Pinpoint the cell where the given text exists, returning its (X, Y) midpoint coordinate. 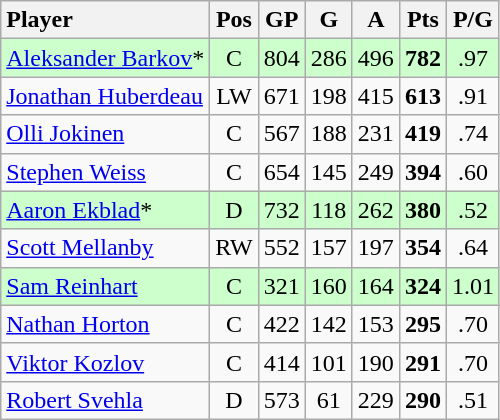
190 (376, 362)
324 (422, 286)
P/G (472, 20)
262 (376, 210)
G (328, 20)
A (376, 20)
Pts (422, 20)
290 (422, 400)
.74 (472, 134)
.52 (472, 210)
.51 (472, 400)
Pos (234, 20)
Viktor Kozlov (106, 362)
394 (422, 172)
291 (422, 362)
321 (282, 286)
118 (328, 210)
414 (282, 362)
.97 (472, 58)
LW (234, 96)
1.01 (472, 286)
Stephen Weiss (106, 172)
198 (328, 96)
164 (376, 286)
197 (376, 248)
782 (422, 58)
671 (282, 96)
Sam Reinhart (106, 286)
415 (376, 96)
61 (328, 400)
231 (376, 134)
142 (328, 324)
573 (282, 400)
496 (376, 58)
Olli Jokinen (106, 134)
101 (328, 362)
567 (282, 134)
.60 (472, 172)
422 (282, 324)
354 (422, 248)
613 (422, 96)
.64 (472, 248)
249 (376, 172)
153 (376, 324)
Player (106, 20)
Jonathan Huberdeau (106, 96)
552 (282, 248)
804 (282, 58)
145 (328, 172)
188 (328, 134)
Aaron Ekblad* (106, 210)
Nathan Horton (106, 324)
RW (234, 248)
Aleksander Barkov* (106, 58)
286 (328, 58)
295 (422, 324)
.91 (472, 96)
Scott Mellanby (106, 248)
157 (328, 248)
380 (422, 210)
Robert Svehla (106, 400)
160 (328, 286)
419 (422, 134)
GP (282, 20)
732 (282, 210)
229 (376, 400)
654 (282, 172)
